Return the [X, Y] coordinate for the center point of the cell that contains the specified text.  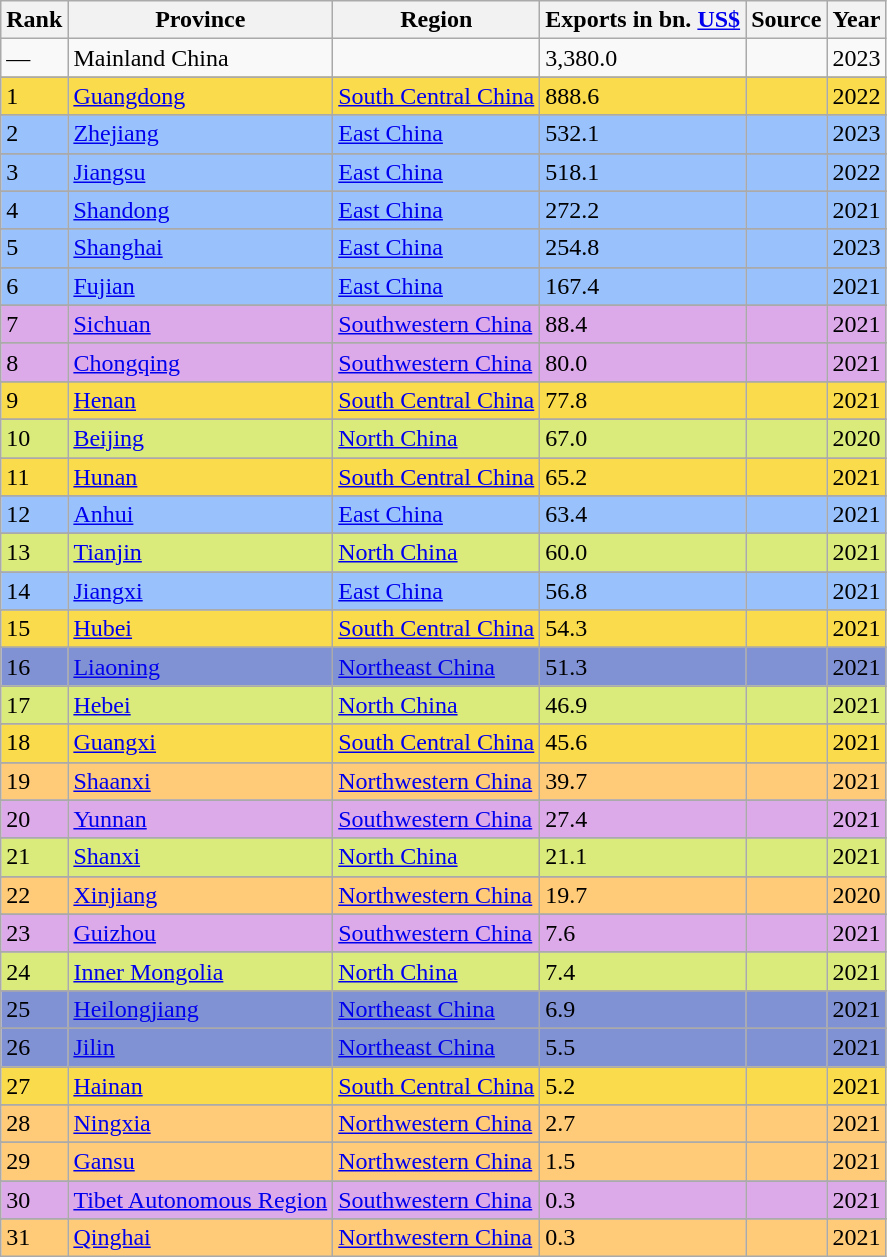
16 [34, 667]
24 [34, 971]
15 [34, 629]
Sichuan [200, 324]
Guangdong [200, 96]
23 [34, 933]
5.2 [643, 1085]
Liaoning [200, 667]
27 [34, 1085]
167.4 [643, 286]
17 [34, 705]
Fujian [200, 286]
29 [34, 1162]
Hebei [200, 705]
Rank [34, 20]
13 [34, 553]
Chongqing [200, 362]
3 [34, 172]
Source [786, 20]
2 [34, 134]
Shandong [200, 210]
30 [34, 1200]
Shaanxi [200, 781]
Shanghai [200, 248]
4 [34, 210]
7.6 [643, 933]
— [34, 58]
80.0 [643, 362]
1 [34, 96]
6.9 [643, 1009]
Province [200, 20]
67.0 [643, 438]
Hubei [200, 629]
26 [34, 1047]
Ningxia [200, 1124]
Hainan [200, 1085]
Anhui [200, 515]
25 [34, 1009]
Beijing [200, 438]
3,380.0 [643, 58]
9 [34, 400]
46.9 [643, 705]
Jilin [200, 1047]
532.1 [643, 134]
Hunan [200, 477]
56.8 [643, 591]
28 [34, 1124]
Shanxi [200, 857]
20 [34, 819]
1.5 [643, 1162]
8 [34, 362]
21 [34, 857]
Region [436, 20]
Qinghai [200, 1238]
Tianjin [200, 553]
54.3 [643, 629]
Jiangxi [200, 591]
Heilongjiang [200, 1009]
5.5 [643, 1047]
Inner Mongolia [200, 971]
27.4 [643, 819]
14 [34, 591]
Guizhou [200, 933]
Jiangsu [200, 172]
51.3 [643, 667]
11 [34, 477]
Xinjiang [200, 895]
19.7 [643, 895]
12 [34, 515]
77.8 [643, 400]
22 [34, 895]
31 [34, 1238]
2.7 [643, 1124]
Year [856, 20]
7 [34, 324]
888.6 [643, 96]
272.2 [643, 210]
7.4 [643, 971]
Zhejiang [200, 134]
10 [34, 438]
518.1 [643, 172]
254.8 [643, 248]
Mainland China [200, 58]
65.2 [643, 477]
63.4 [643, 515]
5 [34, 248]
Exports in bn. US$ [643, 20]
Henan [200, 400]
Tibet Autonomous Region [200, 1200]
19 [34, 781]
Guangxi [200, 743]
18 [34, 743]
88.4 [643, 324]
Gansu [200, 1162]
60.0 [643, 553]
Yunnan [200, 819]
6 [34, 286]
39.7 [643, 781]
21.1 [643, 857]
45.6 [643, 743]
